Find where the given text appears and provide that cell's center as [x, y] coordinate. 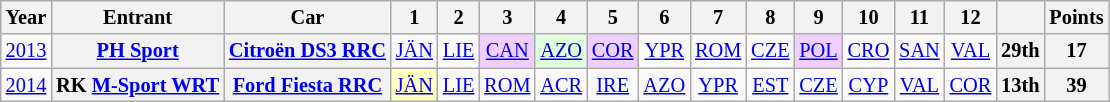
13th [1020, 85]
2013 [26, 51]
ACR [561, 85]
12 [971, 17]
1 [414, 17]
PH Sport [138, 51]
Ford Fiesta RRC [308, 85]
Car [308, 17]
7 [718, 17]
CRO [869, 51]
8 [770, 17]
39 [1076, 85]
Points [1076, 17]
IRE [613, 85]
6 [665, 17]
9 [818, 17]
POL [818, 51]
4 [561, 17]
11 [919, 17]
Citroën DS3 RRC [308, 51]
10 [869, 17]
3 [507, 17]
RK M-Sport WRT [138, 85]
2 [458, 17]
Year [26, 17]
SAN [919, 51]
CAN [507, 51]
EST [770, 85]
17 [1076, 51]
2014 [26, 85]
29th [1020, 51]
5 [613, 17]
CYP [869, 85]
Entrant [138, 17]
